Pinpoint the cell where the given text exists, returning its (X, Y) midpoint coordinate. 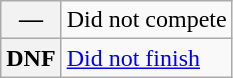
— (31, 20)
Did not compete (146, 20)
DNF (31, 58)
Did not finish (146, 58)
